Return the (X, Y) coordinate for the center point of the cell that contains the specified text.  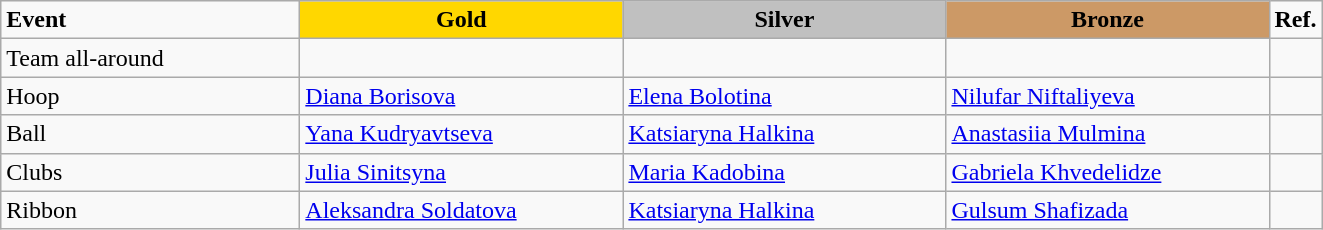
Elena Bolotina (784, 96)
Bronze (1108, 20)
Aleksandra Soldatova (462, 210)
Maria Kadobina (784, 172)
Team all-around (150, 58)
Anastasiia Mulmina (1108, 134)
Hoop (150, 96)
Ball (150, 134)
Nilufar Niftaliyeva (1108, 96)
Gulsum Shafizada (1108, 210)
Ref. (1296, 20)
Clubs (150, 172)
Julia Sinitsyna (462, 172)
Silver (784, 20)
Yana Kudryavtseva (462, 134)
Diana Borisova (462, 96)
Gabriela Khvedelidze (1108, 172)
Event (150, 20)
Ribbon (150, 210)
Gold (462, 20)
